From the cell containing the given text, extract its center point as (x, y) coordinate. 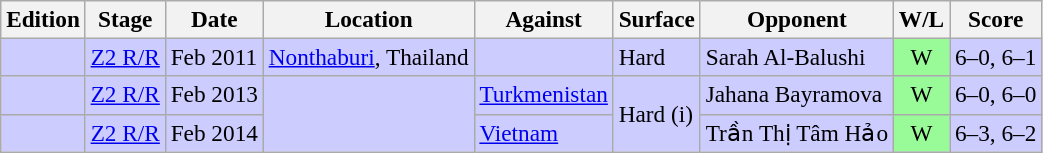
6–0, 6–1 (996, 57)
Date (214, 19)
Opponent (796, 19)
6–0, 6–0 (996, 95)
Hard (656, 57)
Turkmenistan (544, 95)
6–3, 6–2 (996, 133)
Edition (44, 19)
Location (368, 19)
Feb 2014 (214, 133)
Against (544, 19)
Jahana Bayramova (796, 95)
Surface (656, 19)
Trần Thị Tâm Hảo (796, 133)
Stage (125, 19)
Feb 2013 (214, 95)
Feb 2011 (214, 57)
Nonthaburi, Thailand (368, 57)
W/L (921, 19)
Sarah Al-Balushi (796, 57)
Vietnam (544, 133)
Score (996, 19)
Hard (i) (656, 114)
